Determine the (x, y) coordinate at the center of the cell enclosing the given text.  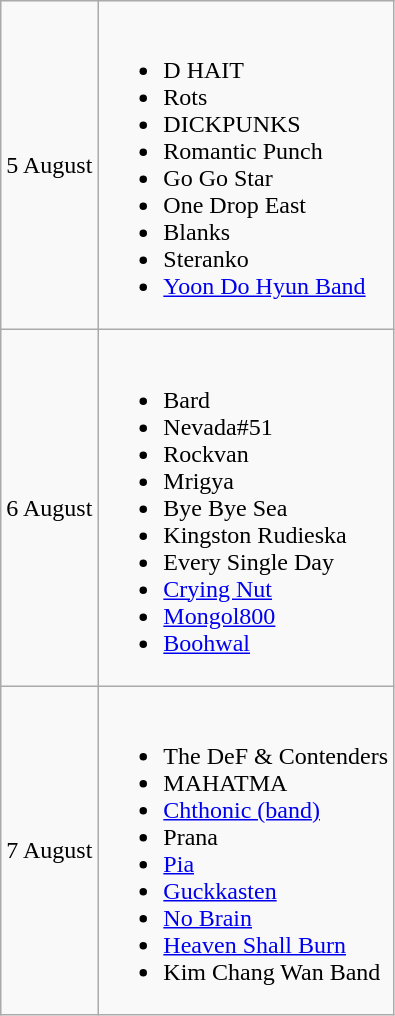
7 August (50, 850)
Bard Nevada#51 Rockvan Mrigya Bye Bye Sea Kingston Rudieska Every Single Day Crying Nut Mongol800 Boohwal (246, 508)
6 August (50, 508)
The DeF & Contenders MAHATMA Chthonic (band) Prana Pia Guckkasten No Brain Heaven Shall Burn Kim Chang Wan Band (246, 850)
5 August (50, 166)
D HAIT Rots DICKPUNKS Romantic Punch Go Go Star One Drop East Blanks Steranko Yoon Do Hyun Band (246, 166)
